For the text-containing cell, return its midpoint in [X, Y] coordinate format. 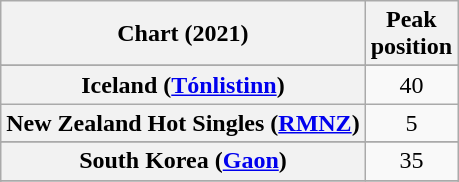
35 [411, 161]
Chart (2021) [183, 34]
5 [411, 123]
South Korea (Gaon) [183, 161]
Peakposition [411, 34]
40 [411, 85]
New Zealand Hot Singles (RMNZ) [183, 123]
Iceland (Tónlistinn) [183, 85]
